Provide the [X, Y] coordinate of the cell's center where the given text is located.  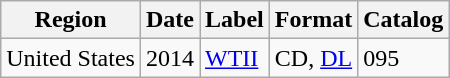
CD, DL [313, 58]
Date [170, 20]
Label [235, 20]
Format [313, 20]
WTII [235, 58]
2014 [170, 58]
095 [404, 58]
Region [71, 20]
United States [71, 58]
Catalog [404, 20]
